Capture the cell that displays the provided text and extract its (X, Y) central coordinate. 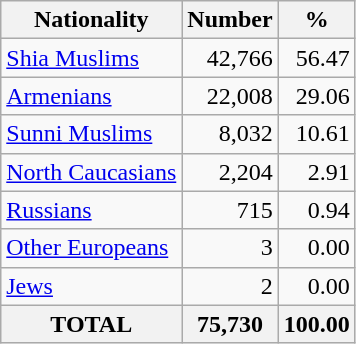
Russians (92, 210)
Armenians (92, 96)
% (316, 20)
Shia Muslims (92, 58)
75,730 (230, 324)
Jews (92, 286)
10.61 (316, 134)
2,204 (230, 172)
100.00 (316, 324)
North Caucasians (92, 172)
Nationality (92, 20)
TOTAL (92, 324)
715 (230, 210)
22,008 (230, 96)
0.94 (316, 210)
2.91 (316, 172)
42,766 (230, 58)
8,032 (230, 134)
Sunni Muslims (92, 134)
Number (230, 20)
56.47 (316, 58)
Other Europeans (92, 248)
29.06 (316, 96)
2 (230, 286)
3 (230, 248)
